Return [x, y] of the center of cell containing provided text 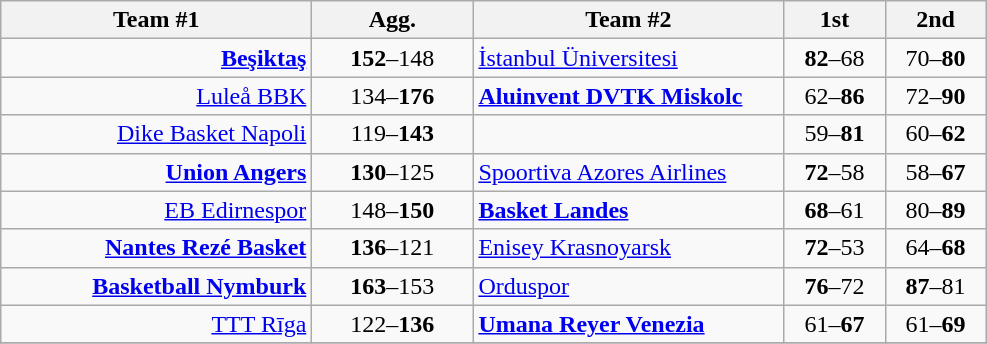
72–58 [834, 172]
148–150 [392, 210]
72–53 [834, 248]
152–148 [392, 58]
136–121 [392, 248]
Team #1 [156, 20]
2nd [936, 20]
62–86 [834, 96]
80–89 [936, 210]
Umana Reyer Venezia [628, 324]
61–67 [834, 324]
122–136 [392, 324]
TTT Rīga [156, 324]
İstanbul Üniversitesi [628, 58]
82–68 [834, 58]
Team #2 [628, 20]
70–80 [936, 58]
163–153 [392, 286]
Luleå BBK [156, 96]
Agg. [392, 20]
72–90 [936, 96]
68–61 [834, 210]
76–72 [834, 286]
Enisey Krasnoyarsk [628, 248]
60–62 [936, 134]
64–68 [936, 248]
59–81 [834, 134]
130–125 [392, 172]
Dike Basket Napoli [156, 134]
Aluinvent DVTK Miskolc [628, 96]
Basket Landes [628, 210]
1st [834, 20]
119–143 [392, 134]
Nantes Rezé Basket [156, 248]
EB Edirnespor [156, 210]
Beşiktaş [156, 58]
87–81 [936, 286]
Spoortiva Azores Airlines [628, 172]
Union Angers [156, 172]
Orduspor [628, 286]
61–69 [936, 324]
Basketball Nymburk [156, 286]
58–67 [936, 172]
134–176 [392, 96]
